From the cell containing the given text, extract its center point as (x, y) coordinate. 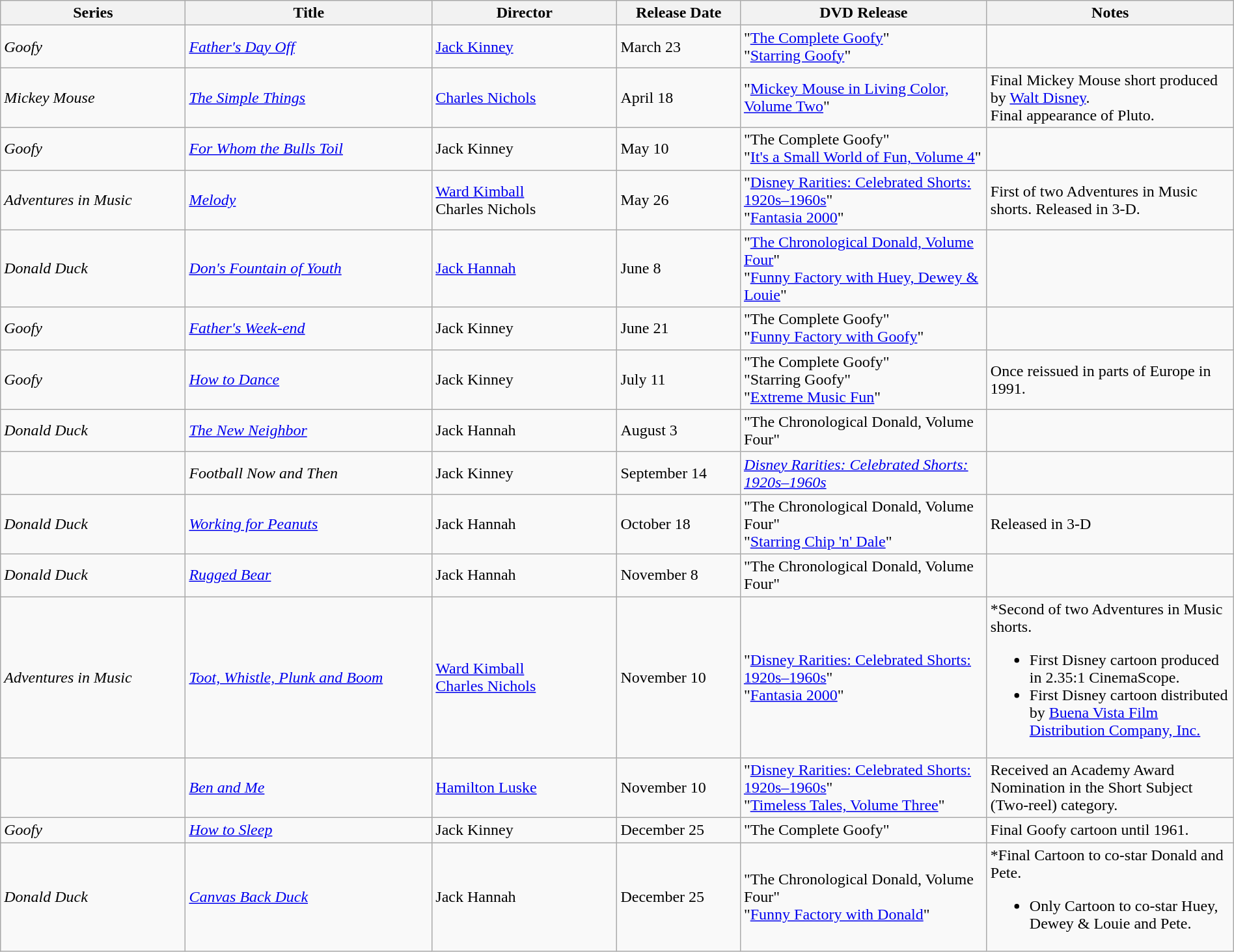
June 8 (678, 268)
June 21 (678, 328)
July 11 (678, 379)
How to Dance (308, 379)
"The Chronological Donald, Volume Four" "Funny Factory with Huey, Dewey & Louie" (863, 268)
Director (525, 13)
Canvas Back Duck (308, 897)
Father's Day Off (308, 47)
Father's Week-end (308, 328)
"The Complete Goofy" (863, 830)
Ben and Me (308, 788)
November 8 (678, 575)
"The Chronological Donald, Volume Four" "Funny Factory with Donald" (863, 897)
The New Neighbor (308, 431)
September 14 (678, 472)
Received an Academy Award Nomination in the Short Subject (Two-reel) category. (1110, 788)
"The Complete Goofy" "Starring Goofy" (863, 47)
Final Mickey Mouse short produced by Walt Disney.Final appearance of Pluto. (1110, 98)
Final Goofy cartoon until 1961. (1110, 830)
For Whom the Bulls Toil (308, 148)
Charles Nichols (525, 98)
Once reissued in parts of Europe in 1991. (1110, 379)
"Disney Rarities: Celebrated Shorts: 1920s–1960s" "Timeless Tales, Volume Three" (863, 788)
March 23 (678, 47)
Notes (1110, 13)
DVD Release (863, 13)
August 3 (678, 431)
Hamilton Luske (525, 788)
"Mickey Mouse in Living Color, Volume Two" (863, 98)
Working for Peanuts (308, 524)
"The Complete Goofy" "Starring Goofy" "Extreme Music Fun" (863, 379)
Rugged Bear (308, 575)
First of two Adventures in Music shorts. Released in 3-D. (1110, 200)
May 10 (678, 148)
Title (308, 13)
Released in 3-D (1110, 524)
Football Now and Then (308, 472)
Disney Rarities: Celebrated Shorts: 1920s–1960s (863, 472)
Series (93, 13)
April 18 (678, 98)
How to Sleep (308, 830)
The Simple Things (308, 98)
Release Date (678, 13)
Melody (308, 200)
*Final Cartoon to co-star Donald and Pete.Only Cartoon to co-star Huey, Dewey & Louie and Pete. (1110, 897)
Mickey Mouse (93, 98)
"The Complete Goofy" "It's a Small World of Fun, Volume 4" (863, 148)
"The Chronological Donald, Volume Four" "Starring Chip 'n' Dale" (863, 524)
May 26 (678, 200)
October 18 (678, 524)
"The Complete Goofy" "Funny Factory with Goofy" (863, 328)
Toot, Whistle, Plunk and Boom (308, 677)
Don's Fountain of Youth (308, 268)
